Determine the (X, Y) coordinate at the center of the cell enclosing the given text.  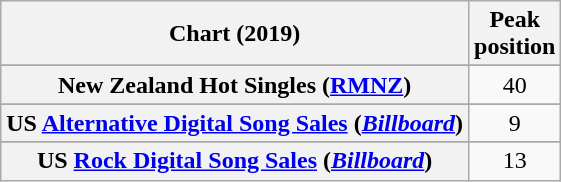
New Zealand Hot Singles (RMNZ) (235, 85)
US Rock Digital Song Sales (Billboard) (235, 161)
40 (515, 85)
13 (515, 161)
9 (515, 123)
Peakposition (515, 34)
US Alternative Digital Song Sales (Billboard) (235, 123)
Chart (2019) (235, 34)
